Locate the cell with the specified text and output its (X, Y) center coordinate. 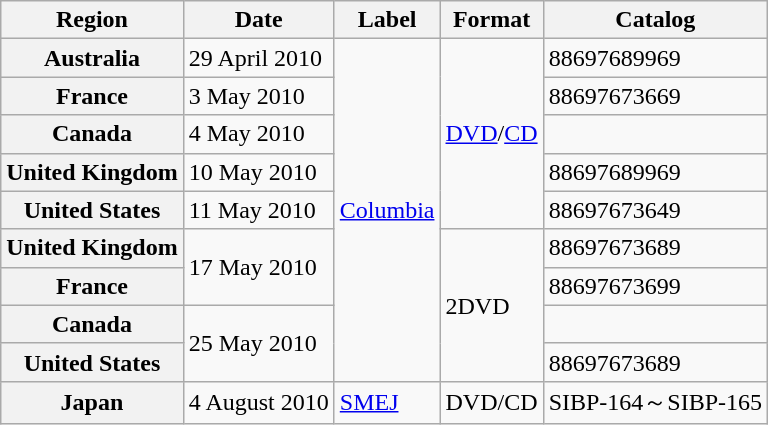
Catalog (655, 20)
10 May 2010 (258, 172)
88697673699 (655, 286)
Australia (92, 58)
25 May 2010 (258, 343)
3 May 2010 (258, 96)
11 May 2010 (258, 210)
29 April 2010 (258, 58)
Format (492, 20)
88697673649 (655, 210)
2DVD (492, 305)
Japan (92, 402)
4 August 2010 (258, 402)
Label (387, 20)
Date (258, 20)
SMEJ (387, 402)
4 May 2010 (258, 134)
SIBP-164～SIBP-165 (655, 402)
Columbia (387, 210)
17 May 2010 (258, 267)
Region (92, 20)
88697673669 (655, 96)
